Search for the cell housing the specified text and yield its (x, y) center coordinate. 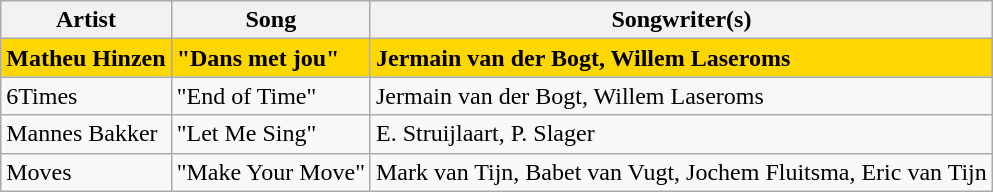
Artist (86, 20)
"Dans met jou" (270, 58)
Mark van Tijn, Babet van Vugt, Jochem Fluitsma, Eric van Tijn (681, 172)
Mannes Bakker (86, 134)
Songwriter(s) (681, 20)
E. Struijlaart, P. Slager (681, 134)
6Times (86, 96)
Moves (86, 172)
Song (270, 20)
"End of Time" (270, 96)
"Let Me Sing" (270, 134)
Matheu Hinzen (86, 58)
"Make Your Move" (270, 172)
